Search for the cell housing the specified text and yield its [x, y] center coordinate. 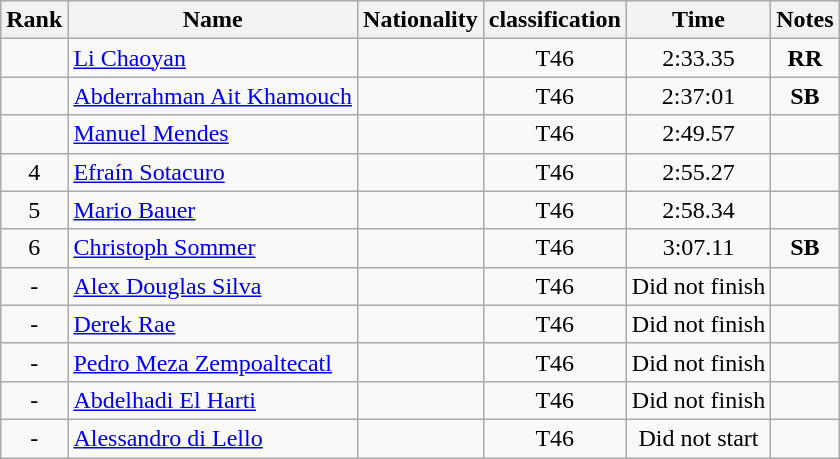
2:37:01 [698, 96]
Christoph Sommer [213, 248]
Efraín Sotacuro [213, 172]
Mario Bauer [213, 210]
2:49.57 [698, 134]
Abderrahman Ait Khamouch [213, 96]
classification [554, 20]
Li Chaoyan [213, 58]
2:58.34 [698, 210]
6 [34, 248]
5 [34, 210]
Name [213, 20]
Rank [34, 20]
RR [805, 58]
Abdelhadi El Harti [213, 400]
3:07.11 [698, 248]
Alessandro di Lello [213, 438]
2:55.27 [698, 172]
Did not start [698, 438]
Derek Rae [213, 324]
2:33.35 [698, 58]
Manuel Mendes [213, 134]
Alex Douglas Silva [213, 286]
Nationality [421, 20]
Pedro Meza Zempoaltecatl [213, 362]
4 [34, 172]
Time [698, 20]
Notes [805, 20]
